Find where the given text appears and provide that cell's center as [X, Y] coordinate. 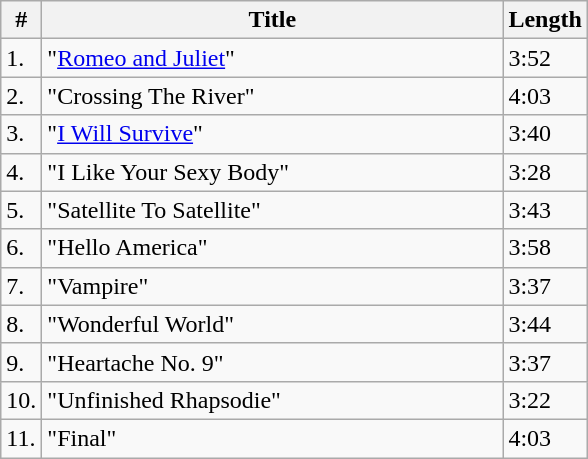
# [22, 20]
6. [22, 248]
2. [22, 96]
3:52 [545, 58]
"Wonderful World" [272, 324]
8. [22, 324]
10. [22, 400]
9. [22, 362]
"Final" [272, 438]
3. [22, 134]
3:43 [545, 210]
1. [22, 58]
"Unfinished Rhapsodie" [272, 400]
4. [22, 172]
3:58 [545, 248]
"Heartache No. 9" [272, 362]
"I Will Survive" [272, 134]
7. [22, 286]
"Hello America" [272, 248]
5. [22, 210]
Length [545, 20]
3:40 [545, 134]
3:44 [545, 324]
"Crossing The River" [272, 96]
Title [272, 20]
3:22 [545, 400]
"Satellite To Satellite" [272, 210]
"I Like Your Sexy Body" [272, 172]
"Vampire" [272, 286]
11. [22, 438]
3:28 [545, 172]
"Romeo and Juliet" [272, 58]
